Extract the [X, Y] coordinate from the center of the cell holding the provided text.  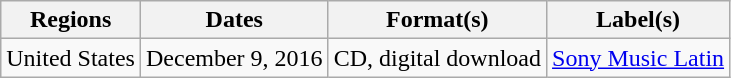
Format(s) [437, 20]
United States [71, 58]
December 9, 2016 [234, 58]
Sony Music Latin [638, 58]
Label(s) [638, 20]
CD, digital download [437, 58]
Dates [234, 20]
Regions [71, 20]
